Output the [x, y] coordinate of the center of the cell containing the given text.  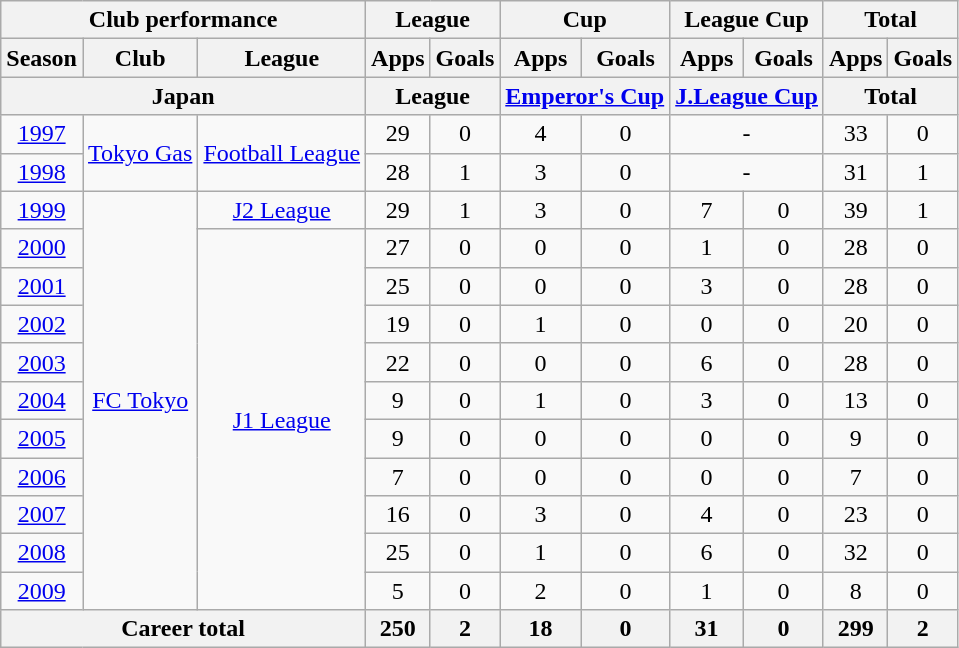
2008 [42, 553]
FC Tokyo [140, 400]
299 [855, 629]
23 [855, 515]
1998 [42, 172]
J2 League [282, 210]
Club performance [184, 20]
2004 [42, 400]
J1 League [282, 420]
Season [42, 58]
5 [398, 591]
J.League Cup [747, 96]
8 [855, 591]
2005 [42, 438]
39 [855, 210]
2002 [42, 324]
250 [398, 629]
League Cup [747, 20]
2009 [42, 591]
27 [398, 248]
Emperor's Cup [585, 96]
2006 [42, 477]
1999 [42, 210]
32 [855, 553]
Club [140, 58]
2007 [42, 515]
20 [855, 324]
22 [398, 362]
2003 [42, 362]
19 [398, 324]
18 [541, 629]
Football League [282, 153]
Career total [184, 629]
1997 [42, 134]
33 [855, 134]
Cup [585, 20]
2001 [42, 286]
Japan [184, 96]
16 [398, 515]
13 [855, 400]
Tokyo Gas [140, 153]
2000 [42, 248]
